Return (X, Y) of the center of cell containing provided text 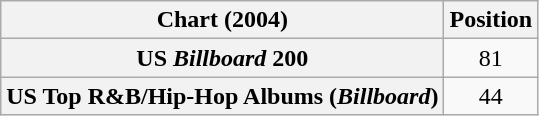
Position (491, 20)
US Top R&B/Hip-Hop Albums (Billboard) (222, 96)
44 (491, 96)
US Billboard 200 (222, 58)
81 (491, 58)
Chart (2004) (222, 20)
